Determine the (x, y) coordinate at the center of the cell enclosing the given text.  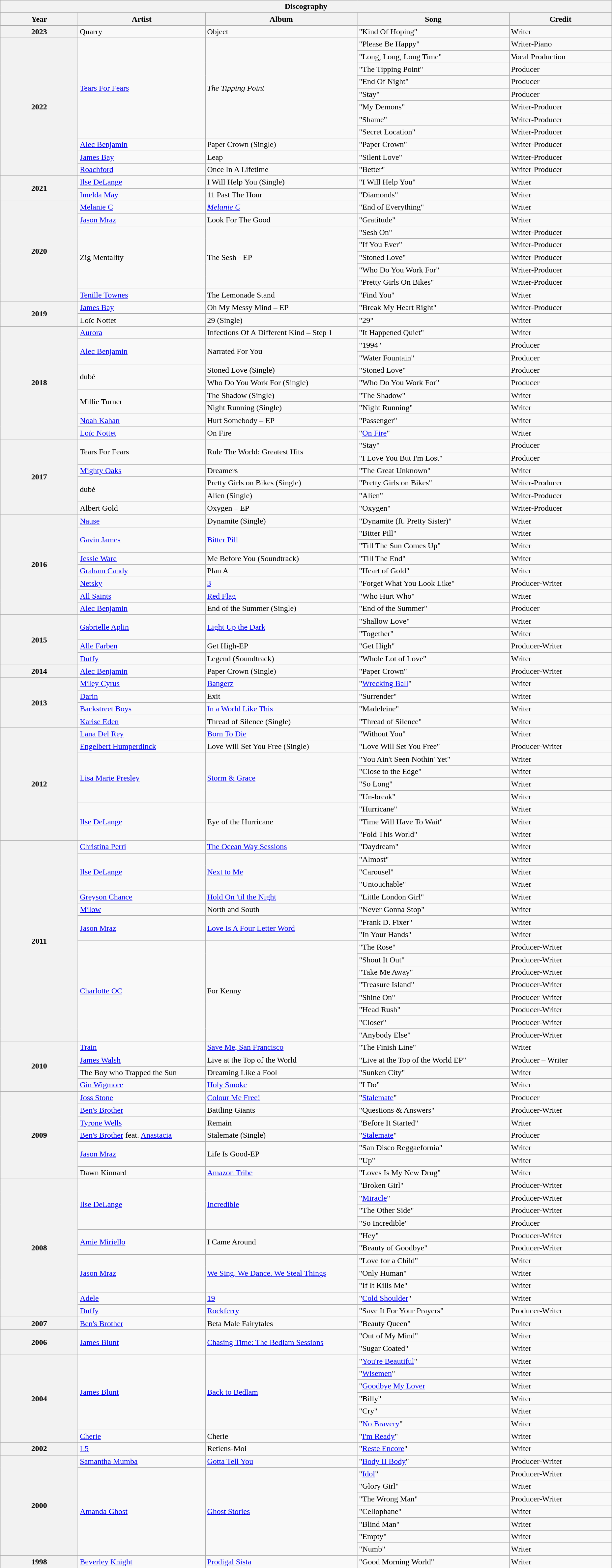
Once In A Lifetime (281, 170)
Graham Candy (142, 571)
2012 (39, 784)
"Dynamite (ft. Pretty Sister)" (433, 521)
"The Other Side" (433, 1211)
"The Great Unknown" (433, 470)
"Close to the Edge" (433, 772)
Year (39, 19)
"Water Fountain" (433, 357)
"Empty" (433, 1536)
"You're Beautiful" (433, 1361)
Netsky (142, 584)
Dreaming Like a Fool (281, 1072)
"Before It Started" (433, 1123)
Mighty Oaks (142, 470)
Roachford (142, 170)
"Diamonds" (433, 195)
"Heart of Gold" (433, 571)
"Untouchable" (433, 884)
"Sugar Coated" (433, 1348)
Jessie Ware (142, 558)
Karise Eden (142, 721)
"Hurricane" (433, 809)
"The Wrong Man" (433, 1499)
Vocal Production (560, 57)
Zig Mentality (142, 257)
2022 (39, 107)
"Silent Love" (433, 157)
"Oxygen" (433, 508)
Albert Gold (142, 508)
End of the Summer (Single) (281, 609)
"Cellophane" (433, 1511)
"Goodbye My Lover (433, 1386)
"It Happened Quiet" (433, 332)
2008 (39, 1248)
Gabrielle Aplin (142, 627)
Millie Turner (142, 402)
"Love Will Set You Free" (433, 746)
"Wrecking Ball" (433, 684)
"Billy" (433, 1399)
"Till The End" (433, 558)
"If You Ever" (433, 245)
Rockferry (281, 1311)
"Better" (433, 170)
"Kind Of Hoping" (433, 32)
Beverley Knight (142, 1561)
"Secret Location" (433, 132)
Love Is A Four Letter Word (281, 928)
2006 (39, 1342)
Imelda May (142, 195)
"Thread of Silence" (433, 721)
Amanda Ghost (142, 1511)
Leap (281, 157)
2019 (39, 314)
Gavin James (142, 539)
2002 (39, 1449)
2021 (39, 188)
Tenille Townes (142, 295)
Rule The World: Greatest Hits (281, 452)
2009 (39, 1135)
1998 (39, 1561)
2013 (39, 702)
Look For The Good (281, 220)
Artist (142, 19)
Me Before You (Soundtrack) (281, 558)
"So Incredible" (433, 1223)
"Numb" (433, 1549)
L5 (142, 1449)
"29" (433, 320)
Holy Smoke (281, 1085)
"No Bravery" (433, 1424)
Amie Miriello (142, 1242)
Live at the Top of the World (281, 1060)
Greyson Chance (142, 897)
"Save It For Your Prayers" (433, 1311)
"I Love You But I'm Lost" (433, 458)
Infections Of A Different Kind – Step 1 (281, 332)
2007 (39, 1323)
"Alien" (433, 496)
"The Finish Line" (433, 1047)
Milow (142, 909)
"Almost" (433, 859)
"Together" (433, 634)
Amazon Tribe (281, 1173)
"End of the Summer" (433, 609)
The Lemonade Stand (281, 295)
"Anybody Else" (433, 1035)
Incredible (281, 1204)
2010 (39, 1066)
Aurora (142, 332)
"Shame" (433, 119)
"Good Morning World" (433, 1561)
Oxygen – EP (281, 508)
"End Of Night" (433, 82)
"Break My Heart Right" (433, 307)
"Daydream" (433, 847)
Colour Me Free! (281, 1098)
Legend (Soundtrack) (281, 659)
Beta Male Fairytales (281, 1323)
"Closer" (433, 1022)
Prodigal Sista (281, 1561)
"In Your Hands" (433, 934)
"Miracle" (433, 1198)
2015 (39, 640)
"Pretty Girls on Bikes" (433, 483)
Chasing Time: The Bedlam Sessions (281, 1342)
Backstreet Boys (142, 709)
19 (281, 1298)
"Blind Man" (433, 1524)
Lana Del Rey (142, 734)
"Time Will Have To Wait" (433, 822)
Oh My Messy Mind – EP (281, 307)
Next to Me (281, 872)
"Cry" (433, 1411)
Ben's Brother feat. Anastacia (142, 1135)
Night Running (Single) (281, 408)
Alien (Single) (281, 496)
"Idol" (433, 1474)
"Wisemen" (433, 1374)
"Un-break" (433, 797)
"Carousel" (433, 872)
"Pretty Girls On Bikes" (433, 282)
The Boy who Trapped the Sun (142, 1072)
"Without You" (433, 734)
"Beauty of Goodbye" (433, 1248)
Credit (560, 19)
The Shadow (Single) (281, 395)
We Sing. We Dance. We Steal Things (281, 1273)
"Passenger" (433, 420)
"End of Everything" (433, 207)
In a World Like This (281, 709)
"Little London Girl" (433, 897)
Life Is Good-EP (281, 1154)
"Loves Is My New Drug" (433, 1173)
Ghost Stories (281, 1511)
Plan A (281, 571)
"Long, Long, Long Time" (433, 57)
"San Disco Reggaefornia" (433, 1148)
Dreamers (281, 470)
Darin (142, 696)
Narrated For You (281, 351)
"Who Hurt Who" (433, 596)
Christina Perri (142, 847)
Charlotte OC (142, 991)
Thread of Silence (Single) (281, 721)
"I Will Help You" (433, 182)
"Shine On" (433, 997)
"Forget What You Look Like" (433, 584)
"Please Be Happy" (433, 44)
Noah Kahan (142, 420)
Stalemate (Single) (281, 1135)
"Glory Girl" (433, 1486)
Back to Bedlam (281, 1392)
"Whole Lot of Love" (433, 659)
James Walsh (142, 1060)
Writer-Piano (560, 44)
I Came Around (281, 1242)
Red Flag (281, 596)
Object (281, 32)
Born To Die (281, 734)
For Kenny (281, 991)
"Madeleine" (433, 709)
2016 (39, 564)
2000 (39, 1505)
29 (Single) (281, 320)
"My Demons" (433, 107)
11 Past The Hour (281, 195)
"The Rose" (433, 947)
Nause (142, 521)
"Night Running" (433, 408)
North and South (281, 909)
Eye of the Hurricane (281, 822)
Battling Giants (281, 1110)
Storm & Grace (281, 778)
Adele (142, 1298)
Gotta Tell You (281, 1461)
Hold On 'til the Night (281, 897)
2004 (39, 1399)
"1994" (433, 345)
"Gratitude" (433, 220)
"Broken Girl" (433, 1185)
"If It Kills Me" (433, 1286)
2020 (39, 251)
Lisa Marie Presley (142, 778)
"Find You" (433, 295)
Dynamite (Single) (281, 521)
Producer – Writer (560, 1060)
"Head Rush" (433, 1010)
"The Tipping Point" (433, 69)
Pretty Girls on Bikes (Single) (281, 483)
"So Long" (433, 784)
The Sesh - EP (281, 257)
"Never Gonna Stop" (433, 909)
Train (142, 1047)
"I Do" (433, 1085)
"Sunken City" (433, 1072)
Joss Stone (142, 1098)
"Fold This World" (433, 834)
2011 (39, 941)
Alle Farben (142, 646)
On Fire (281, 433)
Retiens-Moi (281, 1449)
"Out of My Mind" (433, 1336)
Bitter Pill (281, 539)
Dawn Kinnard (142, 1173)
I Will Help You (Single) (281, 182)
Album (281, 19)
"Love for a Child" (433, 1261)
Engelbert Humperdinck (142, 746)
Save Me, San Francisco (281, 1047)
Light Up the Dark (281, 627)
"Take Me Away" (433, 972)
"Till The Sun Comes Up" (433, 546)
"Shallow Love" (433, 621)
The Tipping Point (281, 88)
"Only Human" (433, 1273)
Love Will Set You Free (Single) (281, 746)
All Saints (142, 596)
3 (281, 584)
"Live at the Top of the World EP" (433, 1060)
Miley Cyrus (142, 684)
"Up" (433, 1160)
"Hey" (433, 1236)
Bangerz (281, 684)
"Sesh On" (433, 232)
"Bitter Pill" (433, 533)
"Surrender" (433, 696)
Remain (281, 1123)
Tyrone Wells (142, 1123)
"I'm Ready" (433, 1436)
"You Ain't Seen Nothin' Yet" (433, 759)
Quarry (142, 32)
Song (433, 19)
Who Do You Work For (Single) (281, 383)
The Ocean Way Sessions (281, 847)
Samantha Mumba (142, 1461)
"Beauty Queen" (433, 1323)
"Cold Shoulder" (433, 1298)
2023 (39, 32)
Hurt Somebody – EP (281, 420)
2017 (39, 477)
"Frank D. Fixer" (433, 922)
Exit (281, 696)
"Shout It Out" (433, 960)
Get High-EP (281, 646)
"Reste Encore" (433, 1449)
Discography (306, 7)
"The Shadow" (433, 395)
"Treasure Island" (433, 985)
"Get High" (433, 646)
Stoned Love (Single) (281, 370)
2014 (39, 671)
2018 (39, 383)
"On Fire" (433, 433)
"Questions & Answers" (433, 1110)
Gin Wigmore (142, 1085)
"Body II Body" (433, 1461)
